Search for the cell housing the specified text and yield its [x, y] center coordinate. 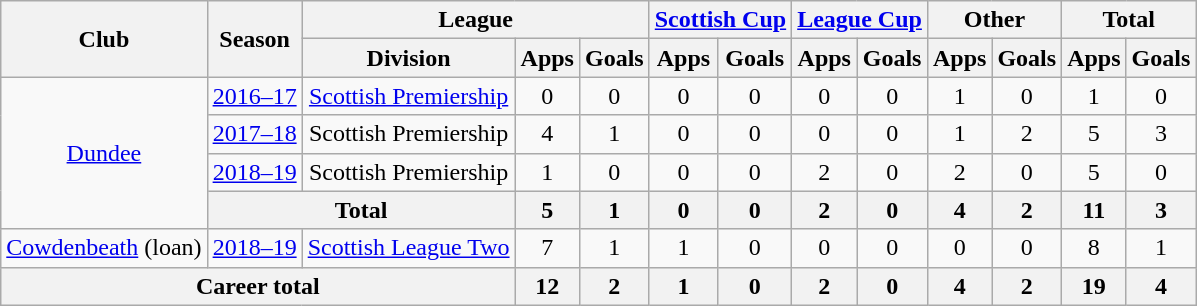
Career total [258, 286]
Cowdenbeath (loan) [104, 248]
Season [254, 39]
7 [547, 248]
Scottish Cup [720, 20]
2016–17 [254, 96]
Club [104, 39]
League Cup [860, 20]
Dundee [104, 153]
12 [547, 286]
11 [1094, 210]
Scottish League Two [408, 248]
2017–18 [254, 134]
Division [408, 58]
Other [994, 20]
19 [1094, 286]
8 [1094, 248]
League [476, 20]
